Return the [x, y] coordinate for the center point of the cell that contains the specified text.  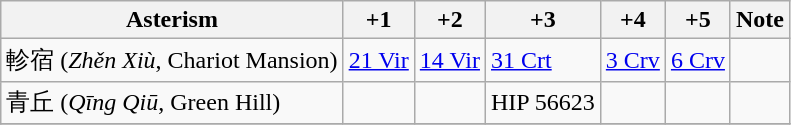
+4 [632, 20]
+2 [450, 20]
+3 [542, 20]
Asterism [172, 20]
14 Vir [450, 60]
3 Crv [632, 60]
HIP 56623 [542, 102]
Note [760, 20]
21 Vir [378, 60]
+5 [698, 20]
31 Crt [542, 60]
+1 [378, 20]
軫宿 (Zhěn Xiù, Chariot Mansion) [172, 60]
6 Crv [698, 60]
青丘 (Qīng Qiū, Green Hill) [172, 102]
